For the text-containing cell, return its midpoint in (x, y) coordinate format. 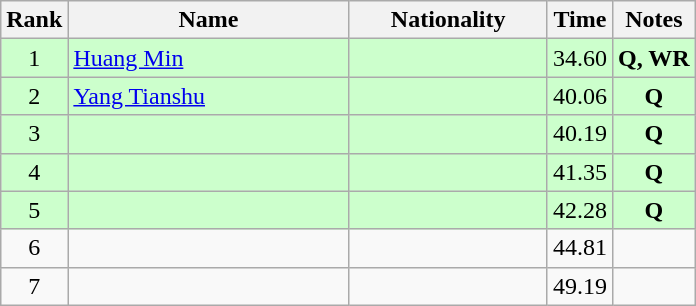
7 (34, 286)
Huang Min (208, 58)
Notes (654, 20)
34.60 (580, 58)
Time (580, 20)
4 (34, 172)
Rank (34, 20)
1 (34, 58)
Name (208, 20)
40.06 (580, 96)
6 (34, 248)
5 (34, 210)
44.81 (580, 248)
Q, WR (654, 58)
42.28 (580, 210)
Nationality (448, 20)
49.19 (580, 286)
2 (34, 96)
3 (34, 134)
41.35 (580, 172)
40.19 (580, 134)
Yang Tianshu (208, 96)
